Return the [x, y] coordinate for the center point of the cell that contains the specified text.  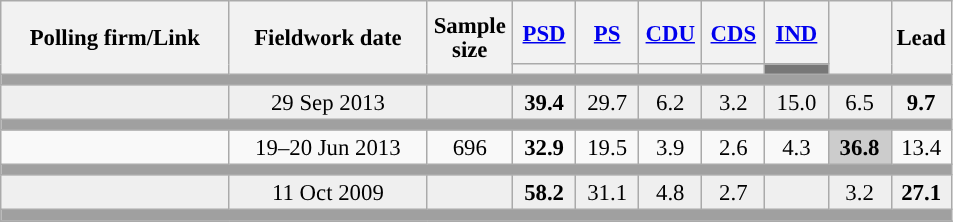
PS [608, 32]
36.8 [860, 148]
3.9 [670, 148]
19–20 Jun 2013 [328, 148]
PSD [544, 32]
6.2 [670, 102]
39.4 [544, 102]
6.5 [860, 102]
58.2 [544, 194]
31.1 [608, 194]
Polling firm/Link [115, 38]
29 Sep 2013 [328, 102]
11 Oct 2009 [328, 194]
19.5 [608, 148]
27.1 [921, 194]
4.8 [670, 194]
13.4 [921, 148]
32.9 [544, 148]
IND [796, 32]
2.7 [734, 194]
9.7 [921, 102]
Sample size [470, 38]
2.6 [734, 148]
4.3 [796, 148]
29.7 [608, 102]
CDU [670, 32]
Lead [921, 38]
15.0 [796, 102]
Fieldwork date [328, 38]
696 [470, 148]
CDS [734, 32]
